Pinpoint the cell where the given text exists, returning its (x, y) midpoint coordinate. 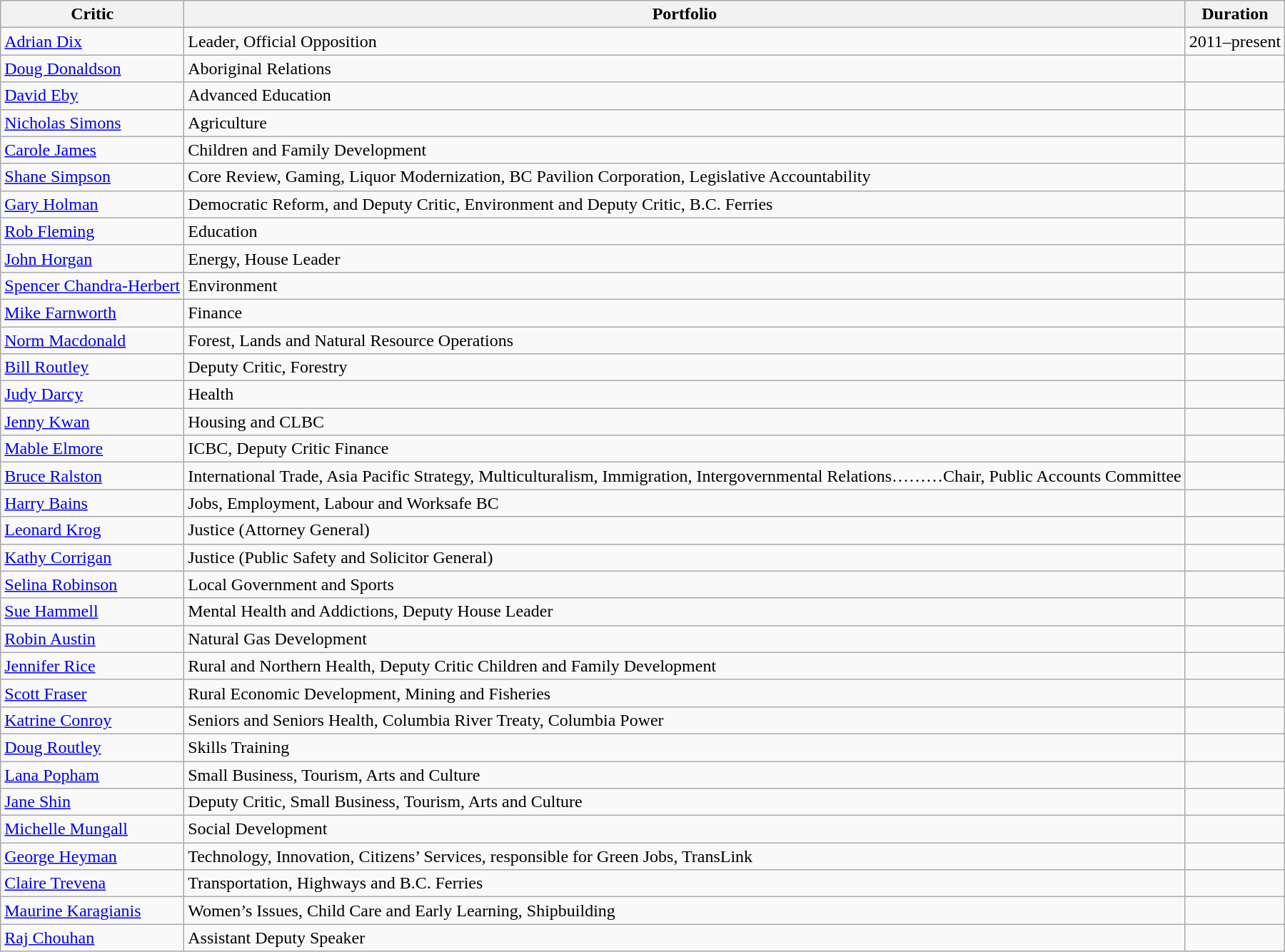
Kathy Corrigan (93, 557)
Deputy Critic, Forestry (685, 368)
Seniors and Seniors Health, Columbia River Treaty, Columbia Power (685, 720)
Judy Darcy (93, 395)
Shane Simpson (93, 177)
Transportation, Highways and B.C. Ferries (685, 883)
Housing and CLBC (685, 422)
Deputy Critic, Small Business, Tourism, Arts and Culture (685, 802)
Norm Macdonald (93, 340)
Mental Health and Addictions, Deputy House Leader (685, 612)
Mable Elmore (93, 449)
ICBC, Deputy Critic Finance (685, 449)
Democratic Reform, and Deputy Critic, Environment and Deputy Critic, B.C. Ferries (685, 204)
Local Government and Sports (685, 584)
Gary Holman (93, 204)
Robin Austin (93, 639)
Jane Shin (93, 802)
Jobs, Employment, Labour and Worksafe BC (685, 503)
Skills Training (685, 747)
Finance (685, 313)
Harry Bains (93, 503)
Doug Donaldson (93, 69)
John Horgan (93, 258)
Doug Routley (93, 747)
Selina Robinson (93, 584)
Spencer Chandra-Herbert (93, 285)
Sue Hammell (93, 612)
Health (685, 395)
Forest, Lands and Natural Resource Operations (685, 340)
Core Review, Gaming, Liquor Modernization, BC Pavilion Corporation, Legislative Accountability (685, 177)
Critic (93, 14)
Environment (685, 285)
Education (685, 231)
Bruce Ralston (93, 476)
Natural Gas Development (685, 639)
George Heyman (93, 856)
Portfolio (685, 14)
Carole James (93, 150)
Claire Trevena (93, 883)
Children and Family Development (685, 150)
Energy, House Leader (685, 258)
Social Development (685, 829)
Michelle Mungall (93, 829)
Duration (1235, 14)
Small Business, Tourism, Arts and Culture (685, 774)
Mike Farnworth (93, 313)
Women’s Issues, Child Care and Early Learning, Shipbuilding (685, 911)
Leader, Official Opposition (685, 41)
Adrian Dix (93, 41)
Justice (Public Safety and Solicitor General) (685, 557)
Leonard Krog (93, 530)
Scott Fraser (93, 693)
Assistant Deputy Speaker (685, 938)
Raj Chouhan (93, 938)
Technology, Innovation, Citizens’ Services, responsible for Green Jobs, TransLink (685, 856)
Katrine Conroy (93, 720)
Aboriginal Relations (685, 69)
Nicholas Simons (93, 123)
Bill Routley (93, 368)
David Eby (93, 96)
Advanced Education (685, 96)
Maurine Karagianis (93, 911)
International Trade, Asia Pacific Strategy, Multiculturalism, Immigration, Intergovernmental Relations………Chair, Public Accounts Committee (685, 476)
Jenny Kwan (93, 422)
Jennifer Rice (93, 666)
2011–present (1235, 41)
Rural and Northern Health, Deputy Critic Children and Family Development (685, 666)
Lana Popham (93, 774)
Agriculture (685, 123)
Rural Economic Development, Mining and Fisheries (685, 693)
Rob Fleming (93, 231)
Justice (Attorney General) (685, 530)
